Capture the cell that displays the provided text and extract its (X, Y) central coordinate. 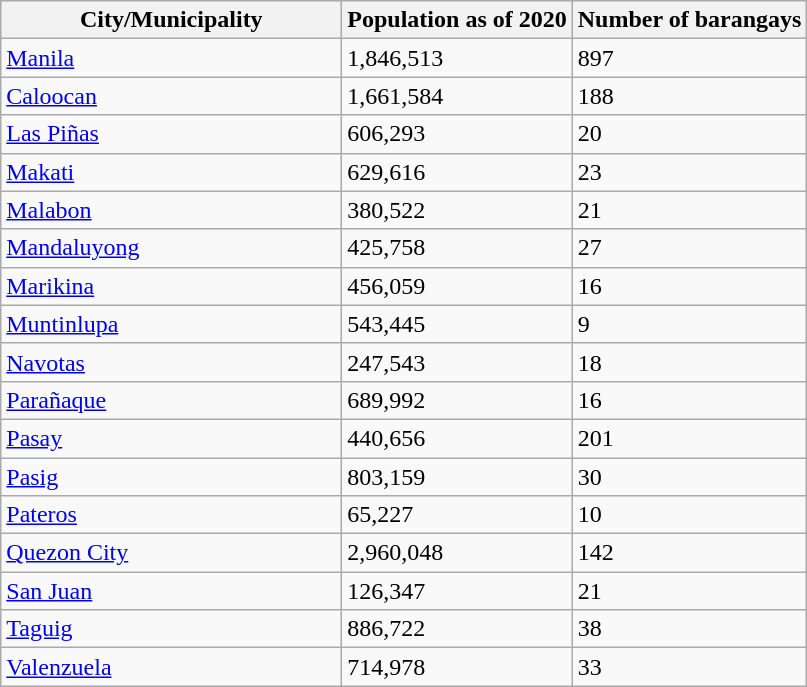
Marikina (172, 286)
Muntinlupa (172, 324)
Las Piñas (172, 134)
142 (690, 553)
Pateros (172, 515)
201 (690, 438)
20 (690, 134)
Mandaluyong (172, 248)
Malabon (172, 210)
188 (690, 96)
456,059 (457, 286)
440,656 (457, 438)
33 (690, 667)
San Juan (172, 591)
Pasay (172, 438)
10 (690, 515)
247,543 (457, 362)
Population as of 2020 (457, 20)
803,159 (457, 477)
Quezon City (172, 553)
30 (690, 477)
714,978 (457, 667)
126,347 (457, 591)
606,293 (457, 134)
City/Municipality (172, 20)
23 (690, 172)
Caloocan (172, 96)
1,846,513 (457, 58)
Valenzuela (172, 667)
9 (690, 324)
Navotas (172, 362)
689,992 (457, 400)
Parañaque (172, 400)
2,960,048 (457, 553)
629,616 (457, 172)
886,722 (457, 629)
425,758 (457, 248)
Manila (172, 58)
Taguig (172, 629)
897 (690, 58)
543,445 (457, 324)
65,227 (457, 515)
Makati (172, 172)
Number of barangays (690, 20)
1,661,584 (457, 96)
18 (690, 362)
380,522 (457, 210)
Pasig (172, 477)
38 (690, 629)
27 (690, 248)
